From the cell containing the given text, extract its center point as [X, Y] coordinate. 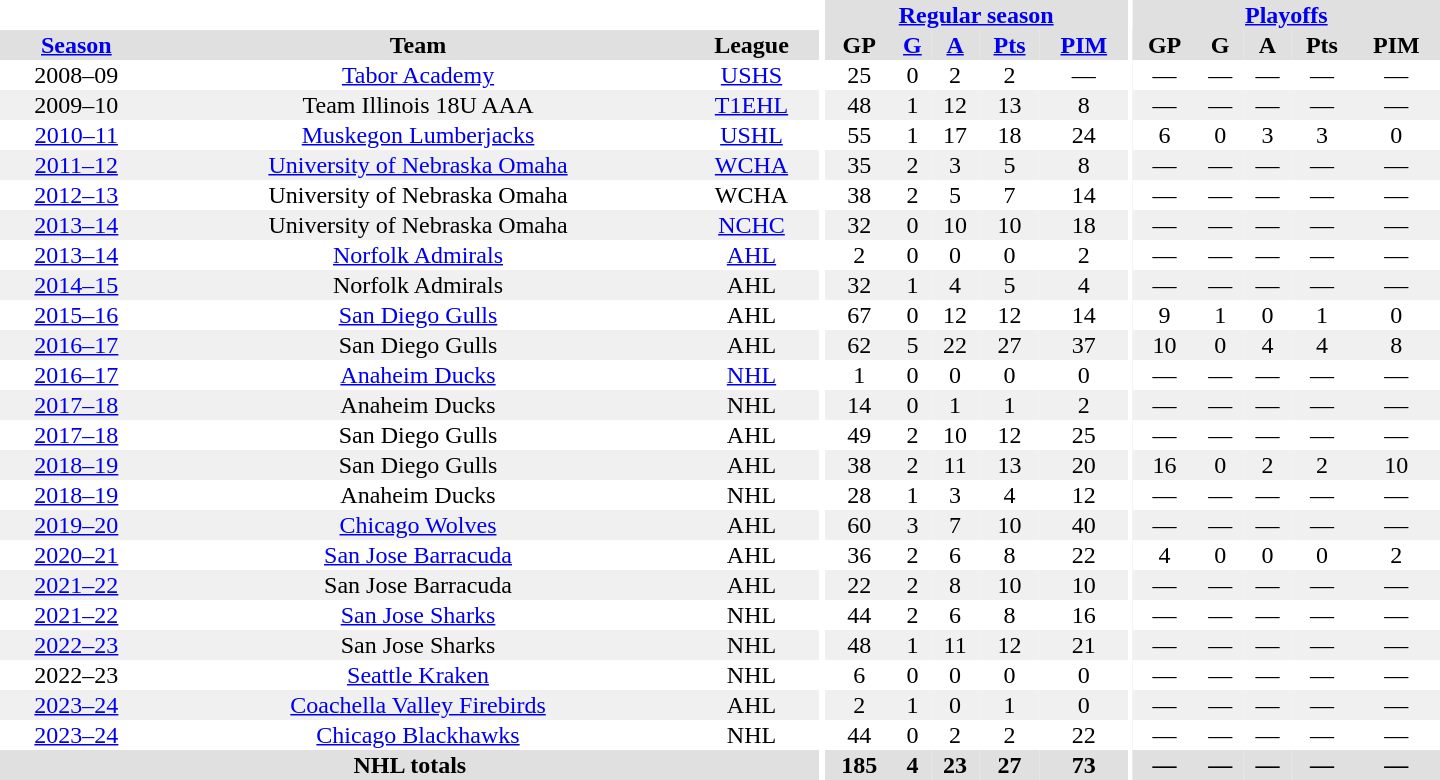
185 [859, 765]
NCHC [751, 225]
73 [1084, 765]
40 [1084, 525]
37 [1084, 345]
2019–20 [76, 525]
21 [1084, 645]
Tabor Academy [418, 75]
60 [859, 525]
28 [859, 495]
Chicago Wolves [418, 525]
Season [76, 45]
23 [954, 765]
55 [859, 135]
Team [418, 45]
Muskegon Lumberjacks [418, 135]
2015–16 [76, 315]
17 [954, 135]
2009–10 [76, 105]
67 [859, 315]
NHL totals [410, 765]
2010–11 [76, 135]
Coachella Valley Firebirds [418, 705]
2012–13 [76, 195]
24 [1084, 135]
Playoffs [1286, 15]
T1EHL [751, 105]
USHL [751, 135]
2008–09 [76, 75]
Team Illinois 18U AAA [418, 105]
Regular season [976, 15]
USHS [751, 75]
2014–15 [76, 285]
2011–12 [76, 165]
36 [859, 555]
League [751, 45]
20 [1084, 465]
Chicago Blackhawks [418, 735]
9 [1165, 315]
2020–21 [76, 555]
49 [859, 435]
62 [859, 345]
Seattle Kraken [418, 675]
35 [859, 165]
